Determine the [x, y] coordinate at the center of the cell enclosing the given text.  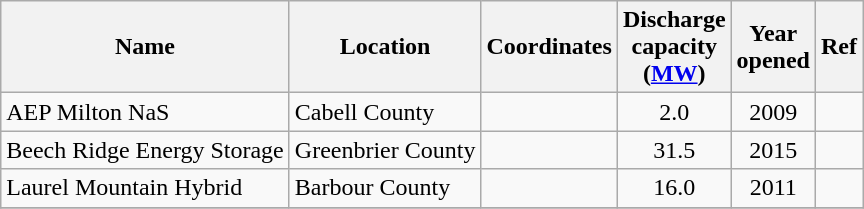
2015 [773, 150]
Beech Ridge Energy Storage [146, 150]
Yearopened [773, 47]
16.0 [674, 188]
Location [385, 47]
Laurel Mountain Hybrid [146, 188]
2011 [773, 188]
2009 [773, 112]
2.0 [674, 112]
Cabell County [385, 112]
31.5 [674, 150]
Dischargecapacity(MW) [674, 47]
Coordinates [549, 47]
Barbour County [385, 188]
Ref [840, 47]
Name [146, 47]
Greenbrier County [385, 150]
AEP Milton NaS [146, 112]
